Return [x, y] of the center of cell containing provided text 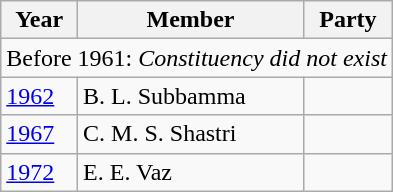
1962 [40, 96]
Year [40, 20]
Party [348, 20]
C. M. S. Shastri [191, 134]
Member [191, 20]
1972 [40, 172]
E. E. Vaz [191, 172]
1967 [40, 134]
Before 1961: Constituency did not exist [197, 58]
B. L. Subbamma [191, 96]
